For the text-containing cell, return its midpoint in (x, y) coordinate format. 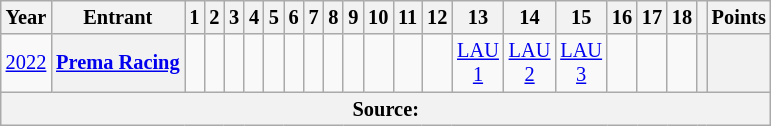
17 (652, 17)
2022 (26, 63)
7 (314, 17)
3 (234, 17)
16 (622, 17)
Prema Racing (118, 63)
6 (294, 17)
10 (378, 17)
LAU2 (530, 63)
13 (478, 17)
Entrant (118, 17)
12 (437, 17)
18 (682, 17)
2 (214, 17)
Year (26, 17)
4 (254, 17)
LAU3 (581, 63)
8 (333, 17)
1 (194, 17)
11 (408, 17)
LAU1 (478, 63)
5 (274, 17)
15 (581, 17)
14 (530, 17)
9 (353, 17)
Points (739, 17)
Source: (386, 109)
